Determine the (x, y) coordinate at the center of the cell enclosing the given text.  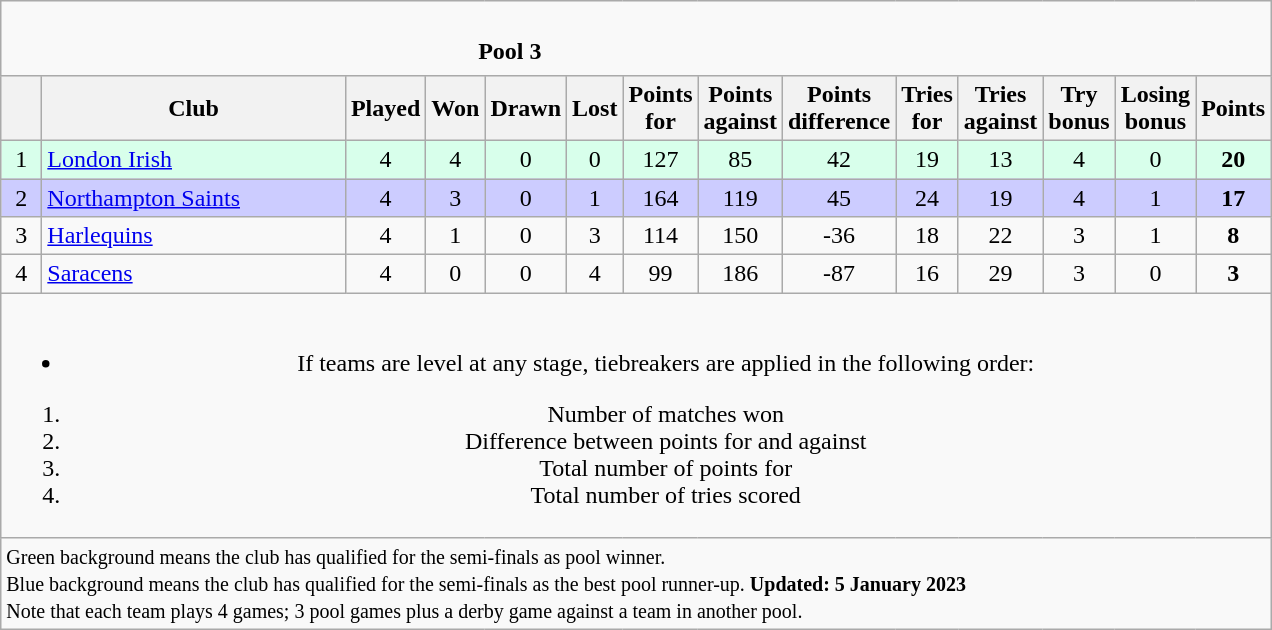
Harlequins (194, 236)
85 (740, 159)
8 (1234, 236)
Club (194, 108)
Saracens (194, 274)
17 (1234, 197)
Points (1234, 108)
150 (740, 236)
42 (838, 159)
Points for (660, 108)
Lost (595, 108)
Tries against (1000, 108)
Points difference (838, 108)
Points against (740, 108)
45 (838, 197)
London Irish (194, 159)
Northampton Saints (194, 197)
13 (1000, 159)
24 (928, 197)
Try bonus (1079, 108)
18 (928, 236)
-36 (838, 236)
119 (740, 197)
127 (660, 159)
2 (22, 197)
-87 (838, 274)
29 (1000, 274)
22 (1000, 236)
16 (928, 274)
114 (660, 236)
20 (1234, 159)
99 (660, 274)
Won (456, 108)
Drawn (526, 108)
Tries for (928, 108)
164 (660, 197)
186 (740, 274)
Losing bonus (1155, 108)
Played (385, 108)
